Scan for the cell matching the given text and deliver its [X, Y] coordinate at center. 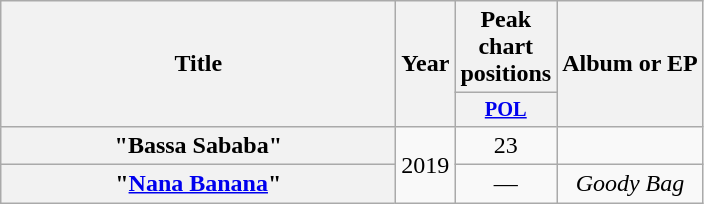
"Nana Banana" [198, 184]
"Bassa Sababa" [198, 145]
2019 [426, 164]
Title [198, 64]
23 [506, 145]
POL [506, 110]
Peak chart positions [506, 47]
— [506, 184]
Album or EP [630, 64]
Goody Bag [630, 184]
Year [426, 64]
